From the cell containing the given text, extract its center point as (X, Y) coordinate. 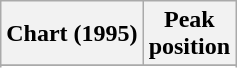
Chart (1995) (72, 34)
Peakposition (189, 34)
